Extract the (x, y) coordinate from the center of the cell holding the provided text.  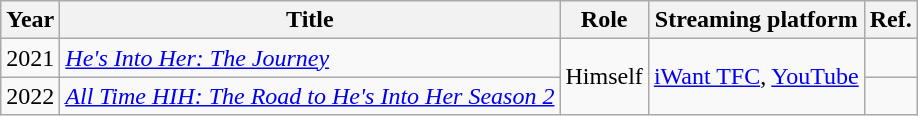
2022 (30, 96)
He's Into Her: The Journey (310, 58)
Streaming platform (756, 20)
Title (310, 20)
iWant TFC, YouTube (756, 77)
Year (30, 20)
Role (604, 20)
Himself (604, 77)
Ref. (890, 20)
All Time HIH: The Road to He's Into Her Season 2 (310, 96)
2021 (30, 58)
